Scan for the cell matching the given text and deliver its (X, Y) coordinate at center. 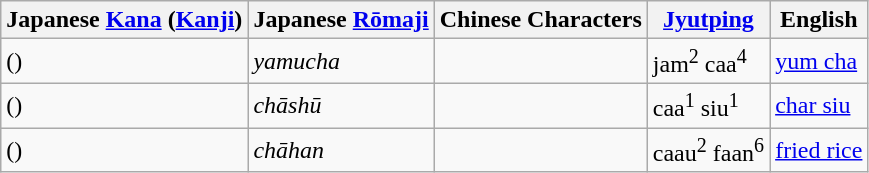
char siu (819, 106)
Jyutping (708, 20)
caa1 siu1 (708, 106)
chāshū (341, 106)
jam2 caa4 (708, 62)
yum cha (819, 62)
chāhan (341, 150)
yamucha (341, 62)
caau2 faan6 (708, 150)
fried rice (819, 150)
Japanese Rōmaji (341, 20)
Chinese Characters (540, 20)
Japanese Kana (Kanji) (124, 20)
English (819, 20)
